Detect which cell encompasses the target text, then output its [x, y] center coordinate. 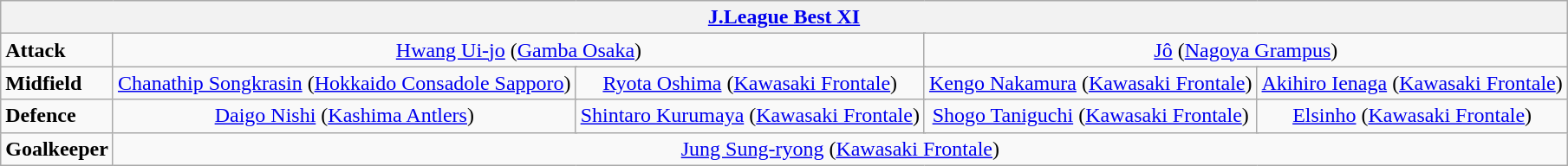
Akihiro Ienaga (Kawasaki Frontale) [1412, 83]
Chanathip Songkrasin (Hokkaido Consadole Sapporo) [344, 83]
Attack [57, 50]
Defence [57, 116]
Goalkeeper [57, 149]
J.League Best XI [784, 17]
Ryota Oshima (Kawasaki Frontale) [750, 83]
Daigo Nishi (Kashima Antlers) [344, 116]
Jung Sung-ryong (Kawasaki Frontale) [840, 149]
Shogo Taniguchi (Kawasaki Frontale) [1090, 116]
Jô (Nagoya Grampus) [1246, 50]
Shintaro Kurumaya (Kawasaki Frontale) [750, 116]
Midfield [57, 83]
Elsinho (Kawasaki Frontale) [1412, 116]
Hwang Ui-jo (Gamba Osaka) [518, 50]
Kengo Nakamura (Kawasaki Frontale) [1090, 83]
